Output the (x, y) coordinate of the center of the cell containing the given text.  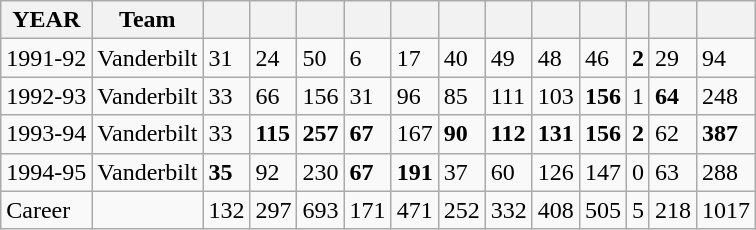
131 (556, 134)
Team (148, 20)
35 (226, 172)
115 (274, 134)
96 (414, 96)
1992-93 (46, 96)
50 (320, 58)
37 (462, 172)
6 (368, 58)
YEAR (46, 20)
132 (226, 210)
252 (462, 210)
46 (602, 58)
288 (726, 172)
167 (414, 134)
1994-95 (46, 172)
0 (638, 172)
5 (638, 210)
126 (556, 172)
40 (462, 58)
Career (46, 210)
1017 (726, 210)
94 (726, 58)
693 (320, 210)
147 (602, 172)
218 (672, 210)
62 (672, 134)
191 (414, 172)
60 (508, 172)
92 (274, 172)
90 (462, 134)
66 (274, 96)
471 (414, 210)
230 (320, 172)
257 (320, 134)
1993-94 (46, 134)
171 (368, 210)
112 (508, 134)
48 (556, 58)
332 (508, 210)
24 (274, 58)
111 (508, 96)
64 (672, 96)
103 (556, 96)
297 (274, 210)
505 (602, 210)
85 (462, 96)
408 (556, 210)
248 (726, 96)
49 (508, 58)
17 (414, 58)
1 (638, 96)
63 (672, 172)
1991-92 (46, 58)
29 (672, 58)
387 (726, 134)
